Identify which cell holds the provided text, then report its [X, Y] central coordinate. 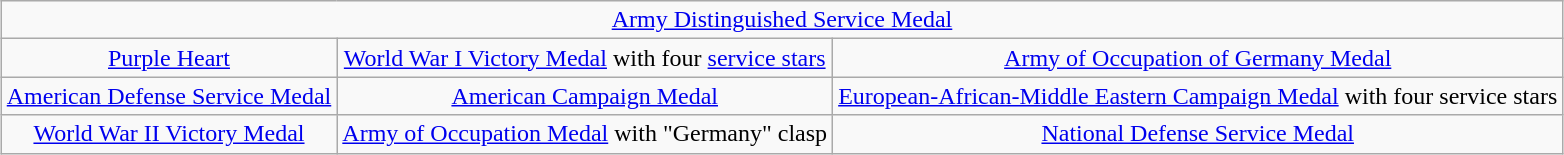
Army of Occupation of Germany Medal [1198, 58]
World War II Victory Medal [169, 134]
Purple Heart [169, 58]
American Defense Service Medal [169, 96]
World War I Victory Medal with four service stars [585, 58]
National Defense Service Medal [1198, 134]
Army of Occupation Medal with "Germany" clasp [585, 134]
Army Distinguished Service Medal [782, 20]
American Campaign Medal [585, 96]
European-African-Middle Eastern Campaign Medal with four service stars [1198, 96]
